Capture the cell that displays the provided text and extract its [x, y] central coordinate. 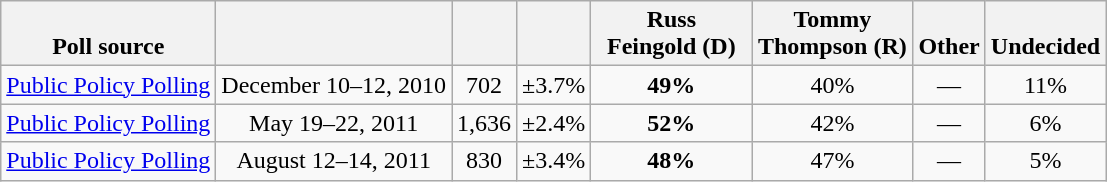
±2.4% [554, 123]
48% [672, 161]
Poll source [108, 34]
40% [832, 85]
6% [1045, 123]
42% [832, 123]
May 19–22, 2011 [334, 123]
TommyThompson (R) [832, 34]
52% [672, 123]
Other [949, 34]
±3.4% [554, 161]
1,636 [484, 123]
±3.7% [554, 85]
702 [484, 85]
49% [672, 85]
5% [1045, 161]
RussFeingold (D) [672, 34]
August 12–14, 2011 [334, 161]
11% [1045, 85]
Undecided [1045, 34]
830 [484, 161]
December 10–12, 2010 [334, 85]
47% [832, 161]
